Output the [X, Y] coordinate of the center of the cell containing the given text.  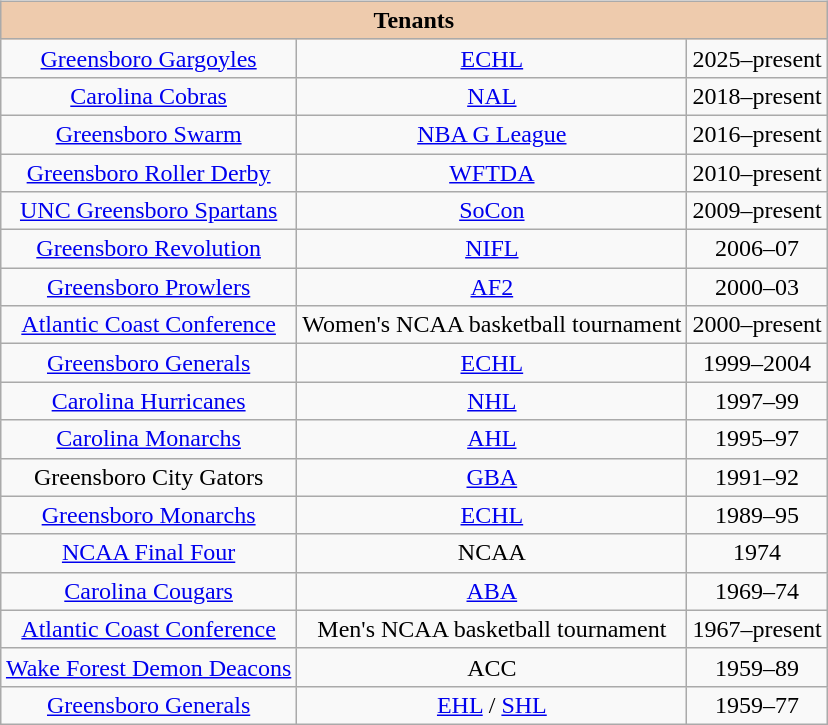
Greensboro Swarm [148, 134]
Men's NCAA basketball tournament [492, 629]
1995–97 [757, 439]
ACC [492, 667]
Women's NCAA basketball tournament [492, 325]
1959–89 [757, 667]
1974 [757, 553]
2016–present [757, 134]
Carolina Hurricanes [148, 401]
NCAA [492, 553]
2010–present [757, 173]
1997–99 [757, 401]
AHL [492, 439]
2009–present [757, 211]
2000–present [757, 325]
EHL / SHL [492, 705]
2018–present [757, 96]
1989–95 [757, 515]
Greensboro Monarchs [148, 515]
Greensboro City Gators [148, 477]
2025–present [757, 58]
Tenants [414, 20]
NHL [492, 401]
AF2 [492, 287]
SoCon [492, 211]
2000–03 [757, 287]
1969–74 [757, 591]
1967–present [757, 629]
Greensboro Prowlers [148, 287]
Greensboro Revolution [148, 249]
NCAA Final Four [148, 553]
UNC Greensboro Spartans [148, 211]
1999–2004 [757, 363]
Carolina Monarchs [148, 439]
WFTDA [492, 173]
Greensboro Gargoyles [148, 58]
Wake Forest Demon Deacons [148, 667]
ABA [492, 591]
GBA [492, 477]
Carolina Cougars [148, 591]
2006–07 [757, 249]
NBA G League [492, 134]
Carolina Cobras [148, 96]
Greensboro Roller Derby [148, 173]
NIFL [492, 249]
NAL [492, 96]
1991–92 [757, 477]
1959–77 [757, 705]
